Locate the cell with the specified text and output its [x, y] center coordinate. 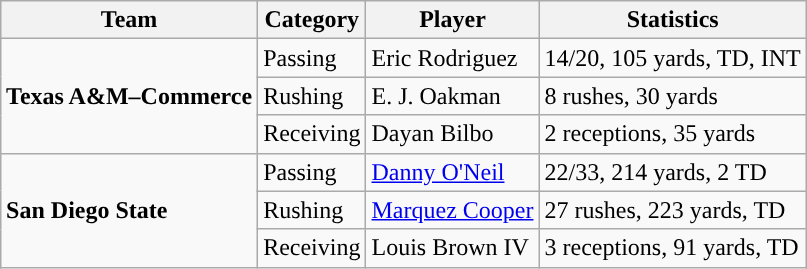
Dayan Bilbo [452, 134]
8 rushes, 30 yards [672, 96]
Texas A&M–Commerce [130, 96]
3 receptions, 91 yards, TD [672, 248]
Team [130, 20]
Player [452, 20]
Marquez Cooper [452, 210]
14/20, 105 yards, TD, INT [672, 58]
Eric Rodriguez [452, 58]
Danny O'Neil [452, 172]
Statistics [672, 20]
Louis Brown IV [452, 248]
Category [312, 20]
2 receptions, 35 yards [672, 134]
22/33, 214 yards, 2 TD [672, 172]
E. J. Oakman [452, 96]
San Diego State [130, 210]
27 rushes, 223 yards, TD [672, 210]
